Provide the [x, y] coordinate of the cell's center where the given text is located.  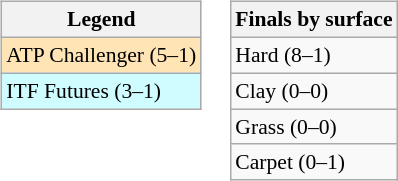
Carpet (0–1) [314, 162]
Legend [101, 20]
Hard (8–1) [314, 55]
Finals by surface [314, 20]
ATP Challenger (5–1) [101, 55]
ITF Futures (3–1) [101, 91]
Grass (0–0) [314, 127]
Clay (0–0) [314, 91]
